Pinpoint the cell where the given text exists, returning its (x, y) midpoint coordinate. 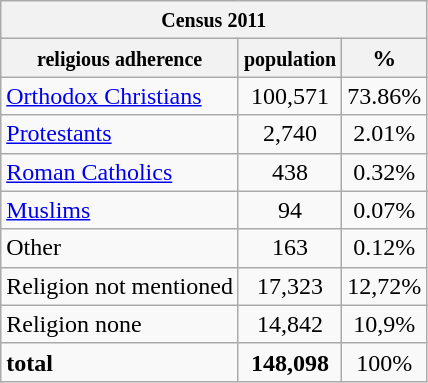
12,72% (384, 286)
Protestants (120, 134)
100,571 (290, 96)
% (384, 58)
438 (290, 172)
10,9% (384, 324)
Muslims (120, 210)
Religion not mentioned (120, 286)
2,740 (290, 134)
total (120, 362)
94 (290, 210)
0.12% (384, 248)
0.32% (384, 172)
Religion none (120, 324)
Census 2011 (214, 20)
Orthodox Christians (120, 96)
148,098 (290, 362)
2.01% (384, 134)
Other (120, 248)
0.07% (384, 210)
163 (290, 248)
Roman Catholics (120, 172)
population (290, 58)
100% (384, 362)
14,842 (290, 324)
religious adherence (120, 58)
73.86% (384, 96)
17,323 (290, 286)
